Capture the cell that displays the provided text and extract its (x, y) central coordinate. 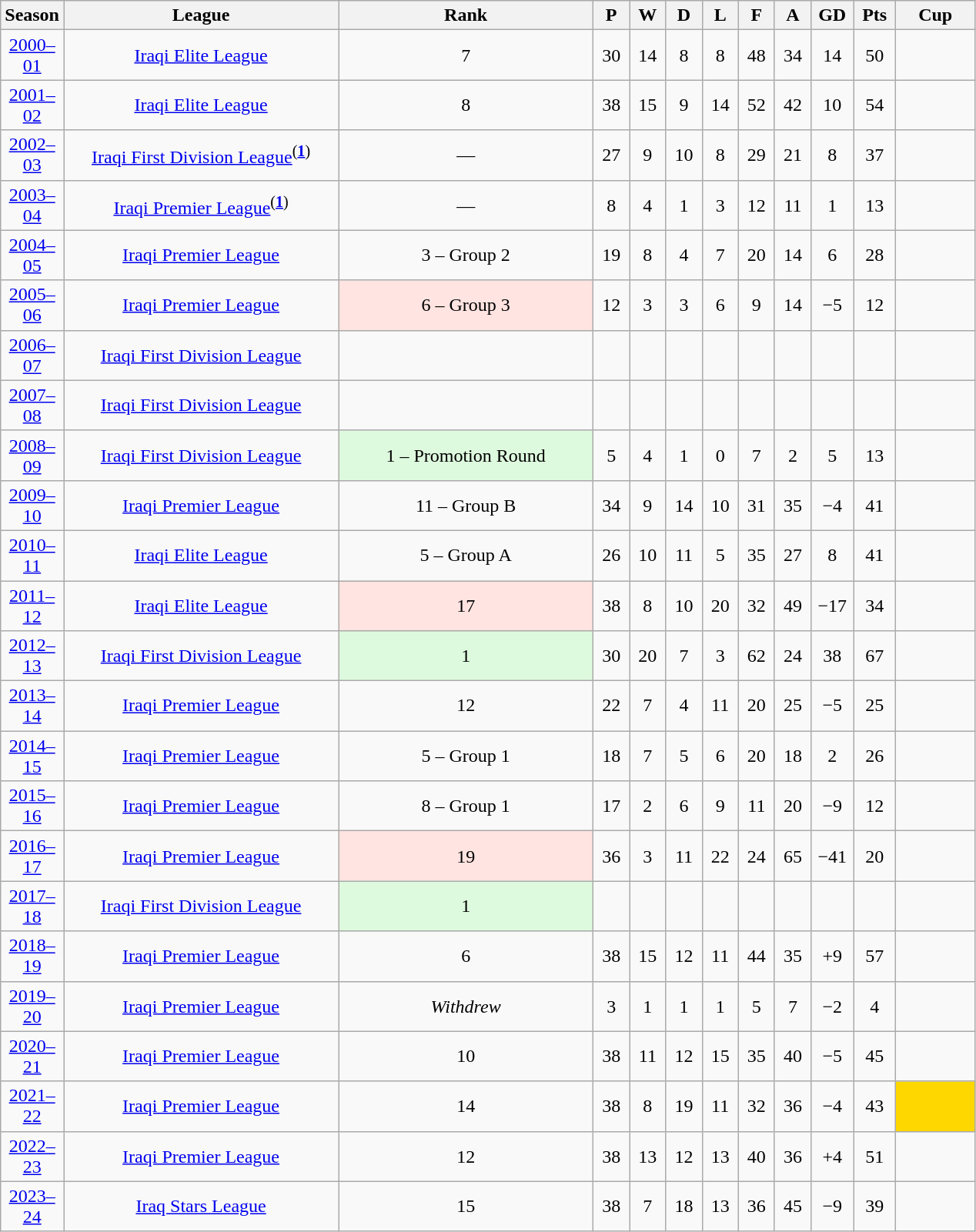
P (611, 15)
51 (874, 1156)
D (684, 15)
Iraqi Premier League(1) (200, 205)
2016–17 (32, 856)
2005–06 (32, 305)
2001–02 (32, 105)
Pts (874, 15)
39 (874, 1207)
2012–13 (32, 656)
48 (756, 55)
65 (793, 856)
A (793, 15)
0 (720, 456)
49 (793, 605)
54 (874, 105)
2020–21 (32, 1056)
43 (874, 1107)
Rank (466, 15)
League (200, 15)
−17 (833, 605)
2023–24 (32, 1207)
−2 (833, 1007)
8 – Group 1 (466, 806)
Season (32, 15)
2000–01 (32, 55)
L (720, 15)
−41 (833, 856)
57 (874, 956)
29 (756, 155)
Withdrew (466, 1007)
2018–19 (32, 956)
52 (756, 105)
62 (756, 656)
+9 (833, 956)
2009–10 (32, 505)
28 (874, 255)
44 (756, 956)
2008–09 (32, 456)
F (756, 15)
5 – Group A (466, 556)
42 (793, 105)
37 (874, 155)
2004–05 (32, 255)
1 – Promotion Round (466, 456)
2006–07 (32, 356)
31 (756, 505)
2021–22 (32, 1107)
2022–23 (32, 1156)
2003–04 (32, 205)
2017–18 (32, 906)
2007–08 (32, 405)
21 (793, 155)
2019–20 (32, 1007)
2010–11 (32, 556)
2011–12 (32, 605)
2015–16 (32, 806)
6 – Group 3 (466, 305)
Iraq Stars League (200, 1207)
50 (874, 55)
67 (874, 656)
Iraqi First Division League(1) (200, 155)
5 – Group 1 (466, 756)
11 – Group B (466, 505)
2013–14 (32, 706)
2002–03 (32, 155)
+4 (833, 1156)
3 – Group 2 (466, 255)
2014–15 (32, 756)
Cup (936, 15)
GD (833, 15)
W (648, 15)
